Scan for the cell matching the given text and deliver its (x, y) coordinate at center. 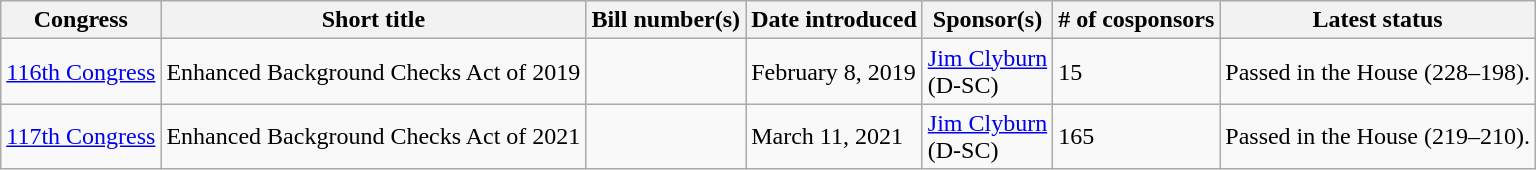
Passed in the House (219–210). (1378, 136)
116th Congress (81, 72)
Date introduced (834, 20)
Congress (81, 20)
117th Congress (81, 136)
Bill number(s) (666, 20)
March 11, 2021 (834, 136)
# of cosponsors (1136, 20)
165 (1136, 136)
Enhanced Background Checks Act of 2021 (374, 136)
Enhanced Background Checks Act of 2019 (374, 72)
Passed in the House (228–198). (1378, 72)
Latest status (1378, 20)
February 8, 2019 (834, 72)
Short title (374, 20)
15 (1136, 72)
Sponsor(s) (987, 20)
